Identify which cell holds the provided text, then report its (X, Y) central coordinate. 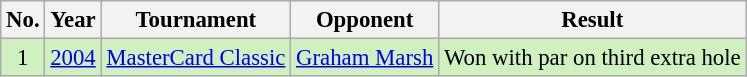
1 (23, 58)
MasterCard Classic (196, 58)
No. (23, 20)
Won with par on third extra hole (592, 58)
Result (592, 20)
Graham Marsh (365, 58)
2004 (73, 58)
Year (73, 20)
Opponent (365, 20)
Tournament (196, 20)
